Provide the (x, y) coordinate of the cell's center where the given text is located.  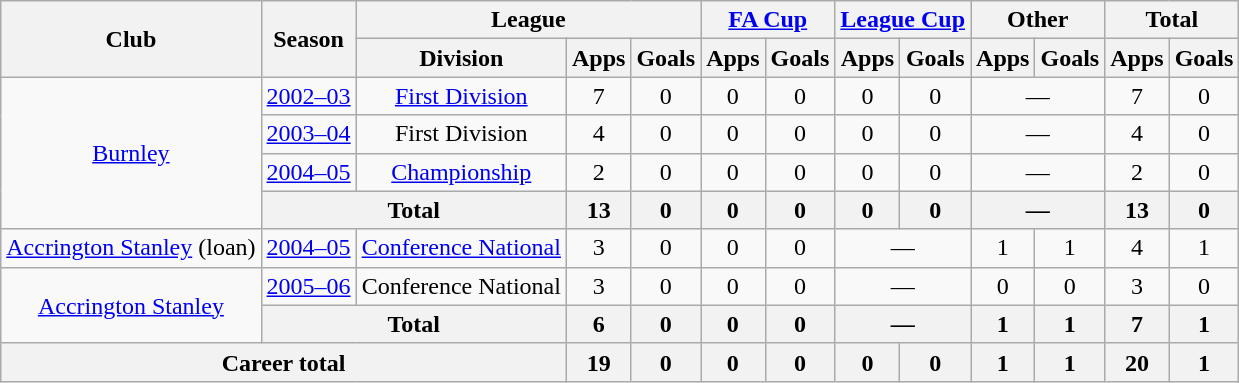
2003–04 (308, 134)
League Cup (903, 20)
Championship (461, 172)
League (528, 20)
Season (308, 39)
Accrington Stanley (loan) (131, 248)
Division (461, 58)
19 (598, 362)
2002–03 (308, 96)
2005–06 (308, 286)
Accrington Stanley (131, 305)
FA Cup (768, 20)
Burnley (131, 153)
Other (1038, 20)
20 (1137, 362)
Club (131, 39)
Career total (284, 362)
6 (598, 324)
